Scan for the cell matching the given text and deliver its [X, Y] coordinate at center. 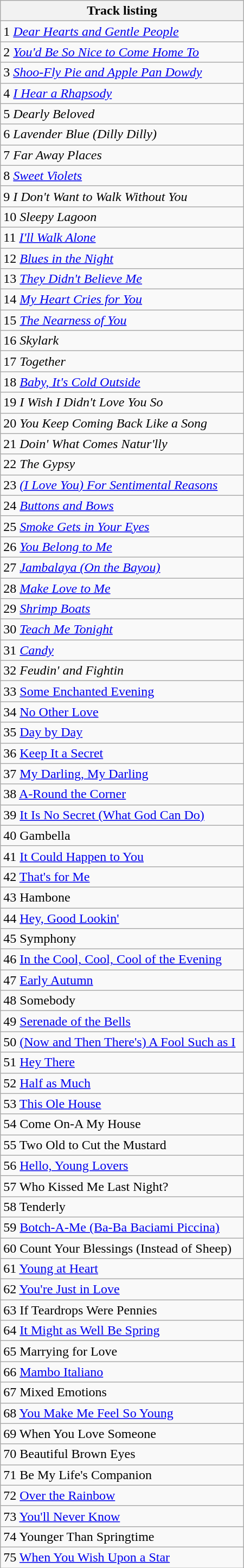
54 Come On-A My House [122, 1124]
48 Somebody [122, 1001]
45 Symphony [122, 939]
68 You Make Me Feel So Young [122, 1413]
65 Marrying for Love [122, 1351]
34 No Other Love [122, 712]
52 Half as Much [122, 1083]
64 It Might as Well Be Spring [122, 1331]
30 Teach Me Tonight [122, 630]
50 (Now and Then There's) A Fool Such as I [122, 1042]
24 Buttons and Bows [122, 506]
29 Shrimp Boats [122, 609]
73 You'll Never Know [122, 1516]
46 In the Cool, Cool, Cool of the Evening [122, 960]
39 It Is No Secret (What God Can Do) [122, 815]
40 Gambella [122, 835]
18 Baby, It's Cold Outside [122, 382]
37 My Darling, My Darling [122, 774]
44 Hey, Good Lookin' [122, 918]
28 Make Love to Me [122, 588]
67 Mixed Emotions [122, 1392]
35 Day by Day [122, 733]
3 Shoo-Fly Pie and Apple Pan Dowdy [122, 73]
19 I Wish I Didn't Love You So [122, 403]
74 Younger Than Springtime [122, 1537]
15 The Nearness of You [122, 320]
12 Blues in the Night [122, 258]
25 Smoke Gets in Your Eyes [122, 526]
60 Count Your Blessings (Instead of Sheep) [122, 1248]
6 Lavender Blue (Dilly Dilly) [122, 134]
5 Dearly Beloved [122, 114]
55 Two Old to Cut the Mustard [122, 1145]
31 Candy [122, 650]
51 Hey There [122, 1062]
61 Young at Heart [122, 1269]
22 The Gypsy [122, 464]
27 Jambalaya (On the Bayou) [122, 567]
17 Together [122, 361]
4 I Hear a Rhapsody [122, 93]
71 Be My Life's Companion [122, 1475]
49 Serenade of the Bells [122, 1021]
47 Early Autumn [122, 980]
32 Feudin' and Fightin [122, 671]
33 Some Enchanted Evening [122, 691]
8 Sweet Violets [122, 176]
11 I'll Walk Alone [122, 237]
75 When You Wish Upon a Star [122, 1557]
21 Doin' What Comes Natur'lly [122, 444]
53 This Ole House [122, 1104]
59 Botch-A-Me (Ba-Ba Baciami Piccina) [122, 1227]
1 Dear Hearts and Gentle People [122, 31]
57 Who Kissed Me Last Night? [122, 1186]
41 It Could Happen to You [122, 856]
63 If Teardrops Were Pennies [122, 1310]
58 Tenderly [122, 1207]
14 My Heart Cries for You [122, 300]
26 You Belong to Me [122, 547]
72 Over the Rainbow [122, 1495]
42 That's for Me [122, 877]
23 (I Love You) For Sentimental Reasons [122, 485]
13 They Didn't Believe Me [122, 279]
7 Far Away Places [122, 155]
9 I Don't Want to Walk Without You [122, 196]
38 A-Round the Corner [122, 794]
10 Sleepy Lagoon [122, 217]
2 You'd Be So Nice to Come Home To [122, 52]
36 Keep It a Secret [122, 753]
70 Beautiful Brown Eyes [122, 1454]
62 You're Just in Love [122, 1290]
20 You Keep Coming Back Like a Song [122, 423]
16 Skylark [122, 341]
Track listing [122, 11]
56 Hello, Young Lovers [122, 1165]
69 When You Love Someone [122, 1434]
43 Hambone [122, 897]
66 Mambo Italiano [122, 1372]
